Pinpoint the cell where the given text exists, returning its (x, y) midpoint coordinate. 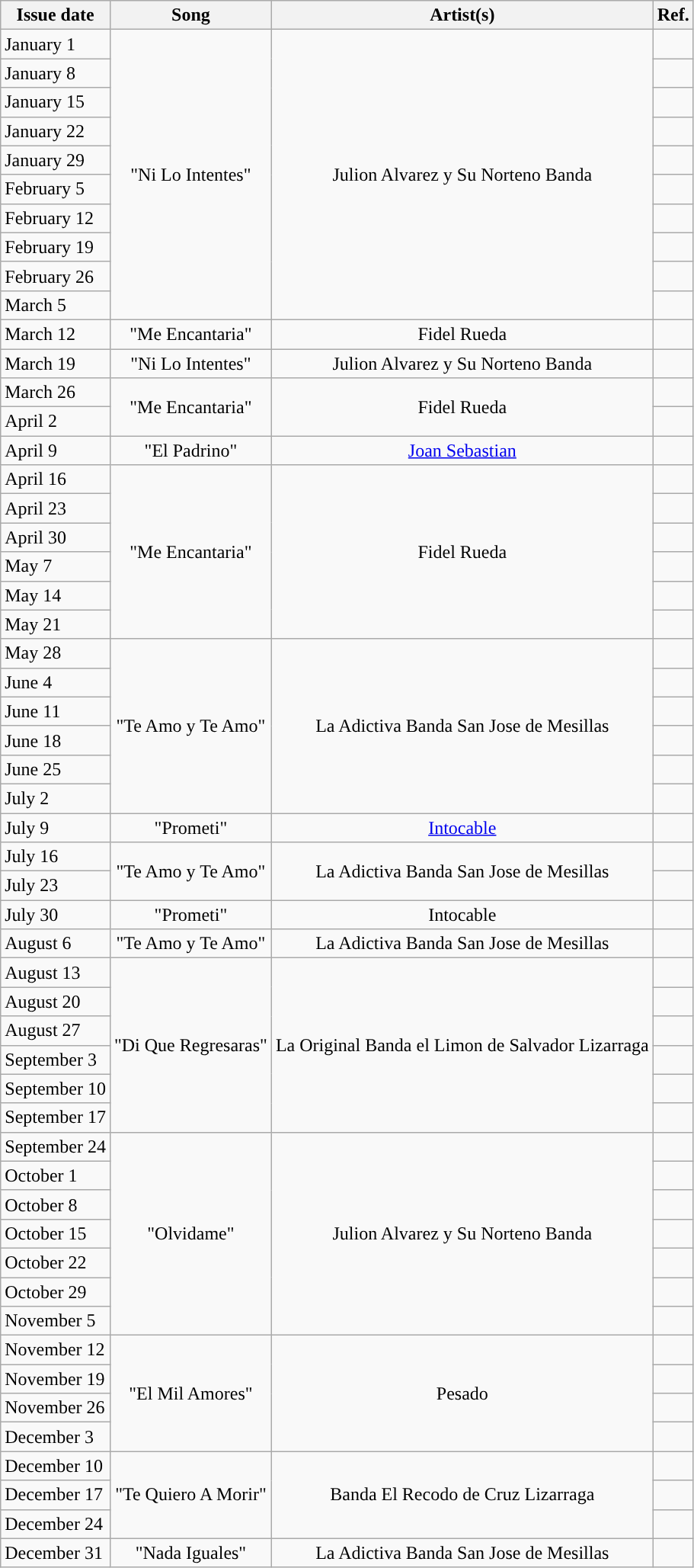
July 9 (56, 827)
February 19 (56, 247)
January 22 (56, 131)
November 5 (56, 1321)
September 3 (56, 1060)
May 14 (56, 595)
Banda El Recodo de Cruz Lizarraga (462, 1495)
"Olvidame" (190, 1233)
September 17 (56, 1117)
January 15 (56, 102)
Pesado (462, 1393)
"El Padrino" (190, 451)
May 21 (56, 624)
February 12 (56, 218)
October 29 (56, 1292)
December 10 (56, 1466)
October 8 (56, 1204)
September 10 (56, 1089)
Song (190, 15)
January 1 (56, 44)
May 28 (56, 653)
July 16 (56, 857)
November 26 (56, 1408)
La Original Banda el Limon de Salvador Lizarraga (462, 1045)
September 24 (56, 1146)
Ref. (673, 15)
April 23 (56, 508)
May 7 (56, 566)
February 26 (56, 276)
April 9 (56, 451)
August 27 (56, 1031)
October 22 (56, 1262)
"Te Quiero A Morir" (190, 1495)
June 4 (56, 682)
April 30 (56, 537)
Joan Sebastian (462, 451)
March 26 (56, 393)
July 2 (56, 798)
"Nada Iguales" (190, 1553)
Artist(s) (462, 15)
April 2 (56, 422)
Issue date (56, 15)
November 12 (56, 1350)
December 3 (56, 1437)
January 29 (56, 160)
"El Mil Amores" (190, 1393)
July 30 (56, 915)
August 13 (56, 973)
June 18 (56, 740)
June 25 (56, 769)
December 24 (56, 1524)
March 19 (56, 364)
August 6 (56, 944)
March 5 (56, 305)
April 16 (56, 479)
June 11 (56, 711)
August 20 (56, 1002)
February 5 (56, 189)
December 31 (56, 1553)
"Di Que Regresaras" (190, 1045)
October 1 (56, 1175)
March 12 (56, 334)
July 23 (56, 886)
January 8 (56, 73)
October 15 (56, 1233)
December 17 (56, 1495)
November 19 (56, 1379)
